Locate the cell with the specified text and output its [x, y] center coordinate. 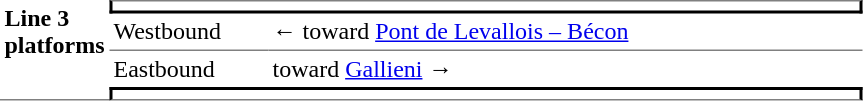
Eastbound [188, 69]
Westbound [188, 33]
Line 3 platforms [54, 50]
toward Gallieni → [565, 69]
← toward Pont de Levallois – Bécon [565, 33]
